Pinpoint the cell where the given text exists, returning its [x, y] midpoint coordinate. 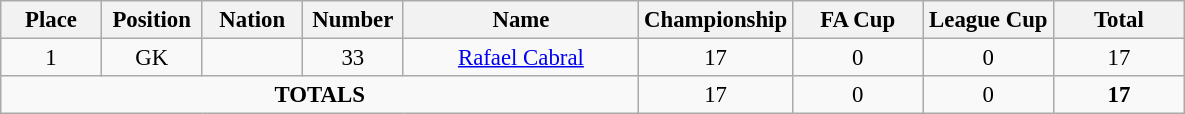
Total [1120, 20]
FA Cup [858, 20]
33 [354, 58]
League Cup [988, 20]
Nation [252, 20]
Place [52, 20]
Number [354, 20]
Rafael Cabral [521, 58]
Name [521, 20]
GK [152, 58]
Championship [716, 20]
1 [52, 58]
TOTALS [320, 95]
Position [152, 20]
